Capture the cell that displays the provided text and extract its (X, Y) central coordinate. 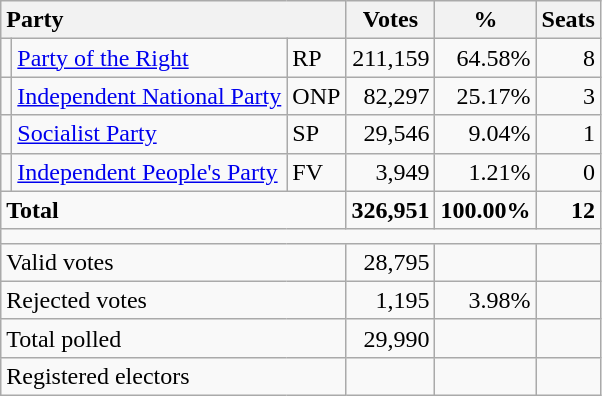
% (486, 20)
1,195 (390, 300)
3 (568, 96)
12 (568, 210)
326,951 (390, 210)
FV (316, 172)
Rejected votes (174, 300)
Valid votes (174, 262)
1 (568, 134)
211,159 (390, 58)
28,795 (390, 262)
Party (174, 20)
9.04% (486, 134)
29,990 (390, 338)
Socialist Party (150, 134)
100.00% (486, 210)
RP (316, 58)
Total (174, 210)
25.17% (486, 96)
SP (316, 134)
Independent People's Party (150, 172)
0 (568, 172)
ONP (316, 96)
64.58% (486, 58)
Registered electors (174, 376)
Seats (568, 20)
3,949 (390, 172)
Total polled (174, 338)
29,546 (390, 134)
1.21% (486, 172)
82,297 (390, 96)
8 (568, 58)
Independent National Party (150, 96)
Party of the Right (150, 58)
Votes (390, 20)
3.98% (486, 300)
